Find where the given text appears and provide that cell's center as [x, y] coordinate. 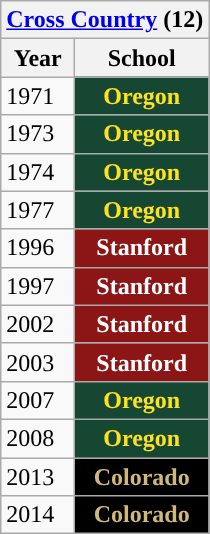
1997 [38, 286]
1974 [38, 172]
2007 [38, 400]
1971 [38, 96]
2014 [38, 515]
2008 [38, 438]
Cross Country (12) [105, 20]
School [142, 58]
1996 [38, 248]
1973 [38, 134]
2013 [38, 477]
2002 [38, 324]
2003 [38, 362]
1977 [38, 210]
Year [38, 58]
